Locate the cell with the specified text and output its (x, y) center coordinate. 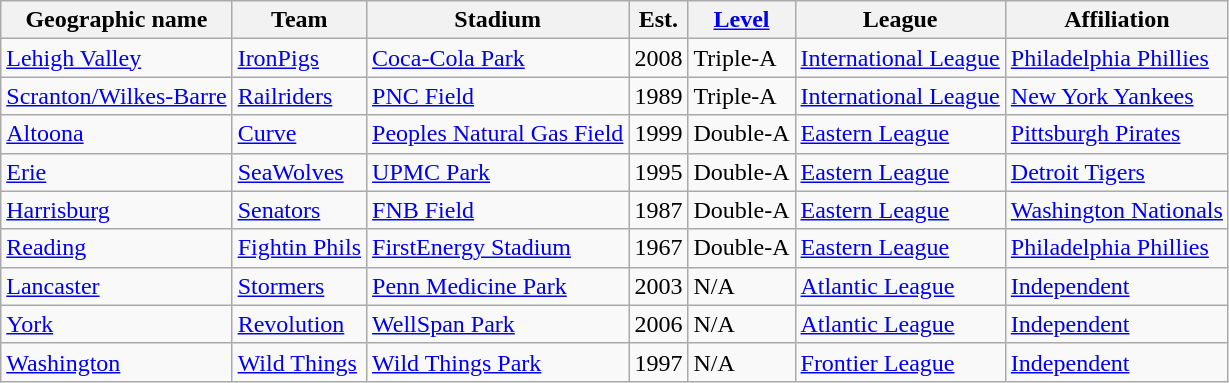
1989 (658, 96)
Penn Medicine Park (498, 286)
Railriders (299, 96)
Altoona (116, 134)
League (900, 20)
Washington Nationals (1116, 210)
1997 (658, 362)
Scranton/Wilkes-Barre (116, 96)
Fightin Phils (299, 248)
Stormers (299, 286)
1995 (658, 172)
FNB Field (498, 210)
1987 (658, 210)
Level (742, 20)
Washington (116, 362)
Affiliation (1116, 20)
SeaWolves (299, 172)
New York Yankees (1116, 96)
Detroit Tigers (1116, 172)
Geographic name (116, 20)
Harrisburg (116, 210)
Erie (116, 172)
Wild Things (299, 362)
Lehigh Valley (116, 58)
2003 (658, 286)
1999 (658, 134)
York (116, 324)
Reading (116, 248)
FirstEnergy Stadium (498, 248)
Lancaster (116, 286)
1967 (658, 248)
Est. (658, 20)
Frontier League (900, 362)
Pittsburgh Pirates (1116, 134)
Wild Things Park (498, 362)
PNC Field (498, 96)
Stadium (498, 20)
Coca-Cola Park (498, 58)
2008 (658, 58)
Senators (299, 210)
2006 (658, 324)
Peoples Natural Gas Field (498, 134)
UPMC Park (498, 172)
Team (299, 20)
Revolution (299, 324)
WellSpan Park (498, 324)
IronPigs (299, 58)
Curve (299, 134)
